For the text-containing cell, return its midpoint in [X, Y] coordinate format. 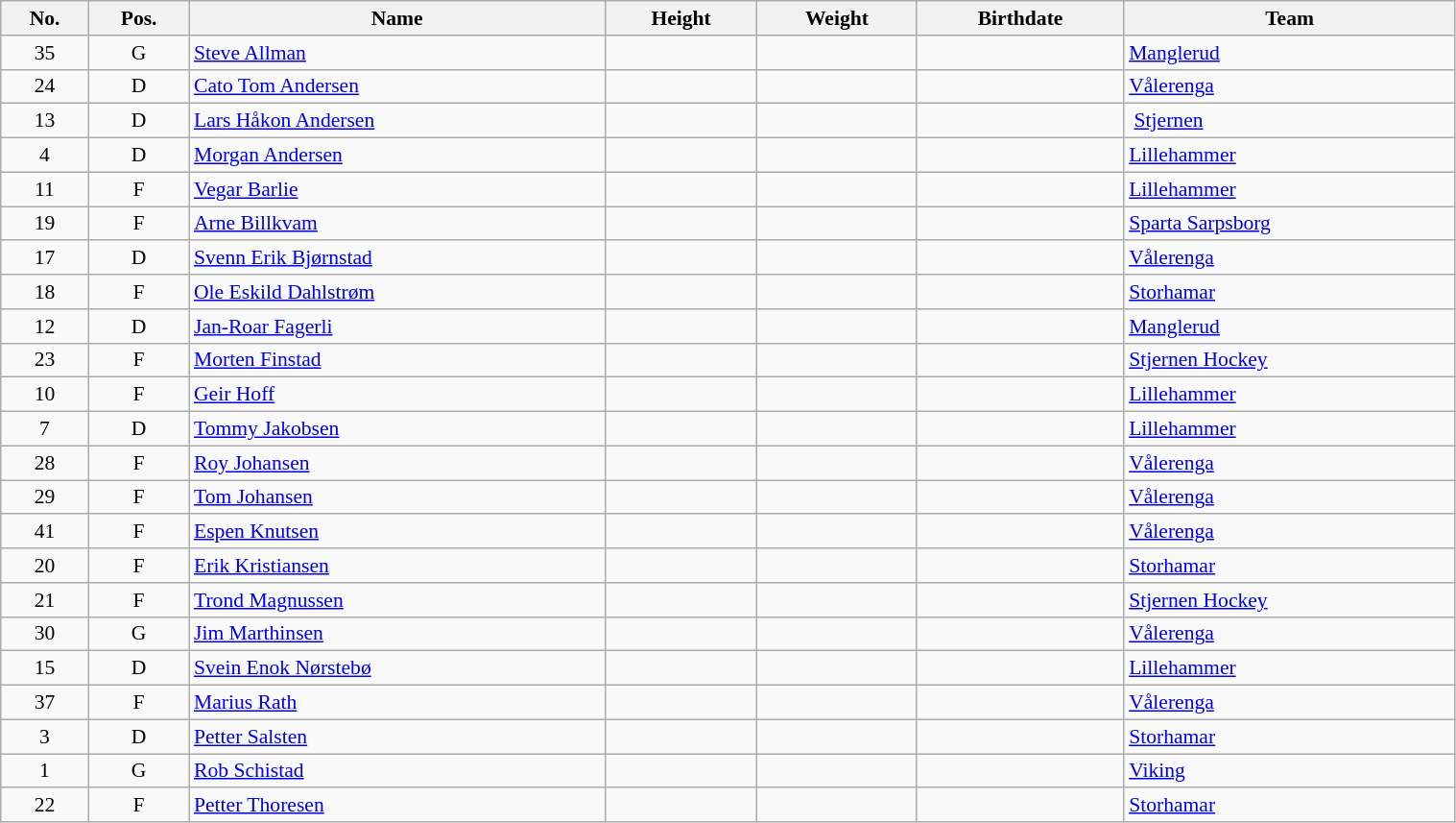
37 [45, 703]
Roy Johansen [397, 463]
Rob Schistad [397, 771]
Tom Johansen [397, 497]
28 [45, 463]
Cato Tom Andersen [397, 86]
Espen Knutsen [397, 532]
Vegar Barlie [397, 189]
23 [45, 360]
29 [45, 497]
12 [45, 327]
Geir Hoff [397, 395]
Svein Enok Nørstebø [397, 668]
Steve Allman [397, 53]
Morgan Andersen [397, 156]
19 [45, 224]
Ole Eskild Dahlstrøm [397, 292]
3 [45, 737]
Weight [837, 18]
24 [45, 86]
Jim Marthinsen [397, 634]
Viking [1290, 771]
18 [45, 292]
22 [45, 806]
15 [45, 668]
11 [45, 189]
Stjernen [1290, 121]
No. [45, 18]
Trond Magnussen [397, 600]
Birthdate [1020, 18]
41 [45, 532]
Height [680, 18]
10 [45, 395]
Name [397, 18]
Morten Finstad [397, 360]
30 [45, 634]
17 [45, 258]
Team [1290, 18]
20 [45, 566]
35 [45, 53]
Svenn Erik Bjørnstad [397, 258]
21 [45, 600]
Jan-Roar Fagerli [397, 327]
7 [45, 429]
Erik Kristiansen [397, 566]
Marius Rath [397, 703]
Tommy Jakobsen [397, 429]
Lars Håkon Andersen [397, 121]
Petter Salsten [397, 737]
Petter Thoresen [397, 806]
13 [45, 121]
1 [45, 771]
Pos. [138, 18]
4 [45, 156]
Sparta Sarpsborg [1290, 224]
Arne Billkvam [397, 224]
